Provide the [X, Y] coordinate of the cell's center where the given text is located.  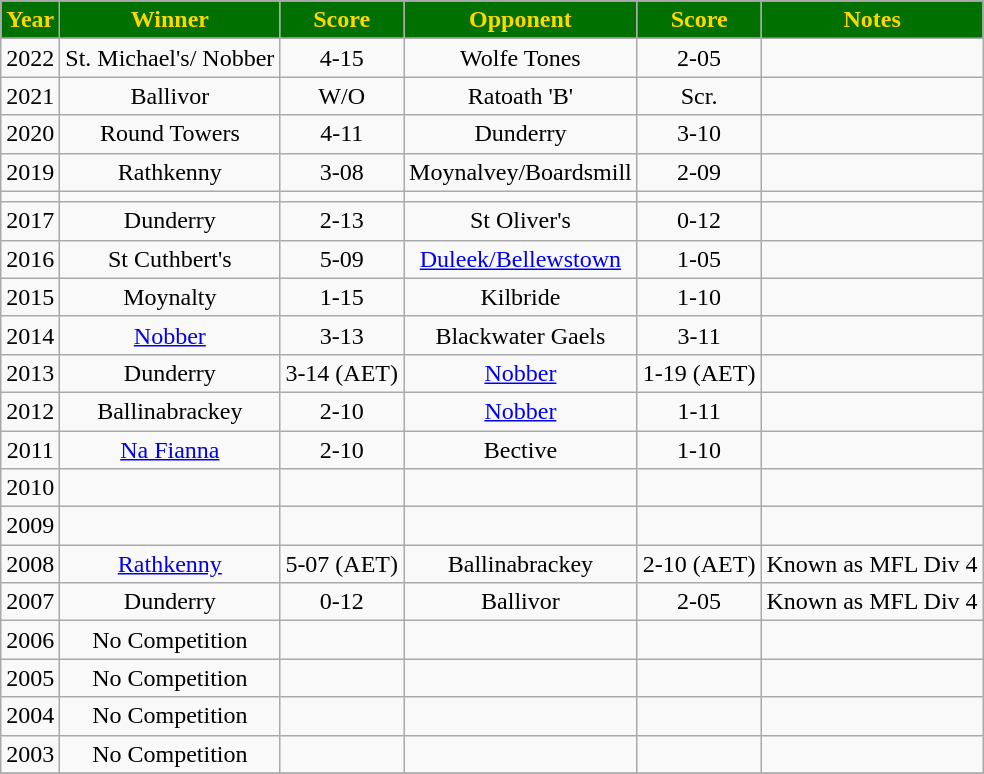
Notes [872, 20]
3-10 [699, 134]
2016 [30, 259]
St Cuthbert's [170, 259]
3-14 (AET) [342, 373]
5-07 (AET) [342, 564]
1-11 [699, 411]
2020 [30, 134]
2015 [30, 297]
2006 [30, 640]
2022 [30, 58]
Na Fianna [170, 449]
2-10 (AET) [699, 564]
2-09 [699, 172]
2021 [30, 96]
2009 [30, 526]
Round Towers [170, 134]
Scr. [699, 96]
2017 [30, 221]
2005 [30, 678]
Winner [170, 20]
2007 [30, 602]
2004 [30, 716]
St. Michael's/ Nobber [170, 58]
Moynalvey/Boardsmill [521, 172]
1-05 [699, 259]
1-15 [342, 297]
4-11 [342, 134]
2012 [30, 411]
2013 [30, 373]
3-11 [699, 335]
2-13 [342, 221]
4-15 [342, 58]
3-13 [342, 335]
2003 [30, 754]
W/O [342, 96]
2008 [30, 564]
Ratoath 'B' [521, 96]
Duleek/Bellewstown [521, 259]
Kilbride [521, 297]
Wolfe Tones [521, 58]
3-08 [342, 172]
2010 [30, 488]
Year [30, 20]
Blackwater Gaels [521, 335]
1-19 (AET) [699, 373]
Opponent [521, 20]
2011 [30, 449]
2019 [30, 172]
2014 [30, 335]
St Oliver's [521, 221]
5-09 [342, 259]
Bective [521, 449]
Moynalty [170, 297]
